Search for the cell housing the specified text and yield its (X, Y) center coordinate. 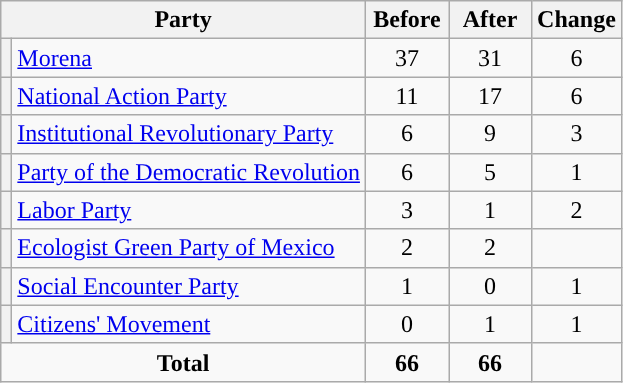
5 (490, 172)
Institutional Revolutionary Party (189, 134)
Citizens' Movement (189, 324)
Before (406, 20)
31 (490, 58)
37 (406, 58)
After (490, 20)
Total (184, 362)
11 (406, 96)
Social Encounter Party (189, 286)
Change (577, 20)
Morena (189, 58)
Party (184, 20)
9 (490, 134)
17 (490, 96)
National Action Party (189, 96)
Party of the Democratic Revolution (189, 172)
Ecologist Green Party of Mexico (189, 248)
Labor Party (189, 210)
